Find where the given text appears and provide that cell's center as (X, Y) coordinate. 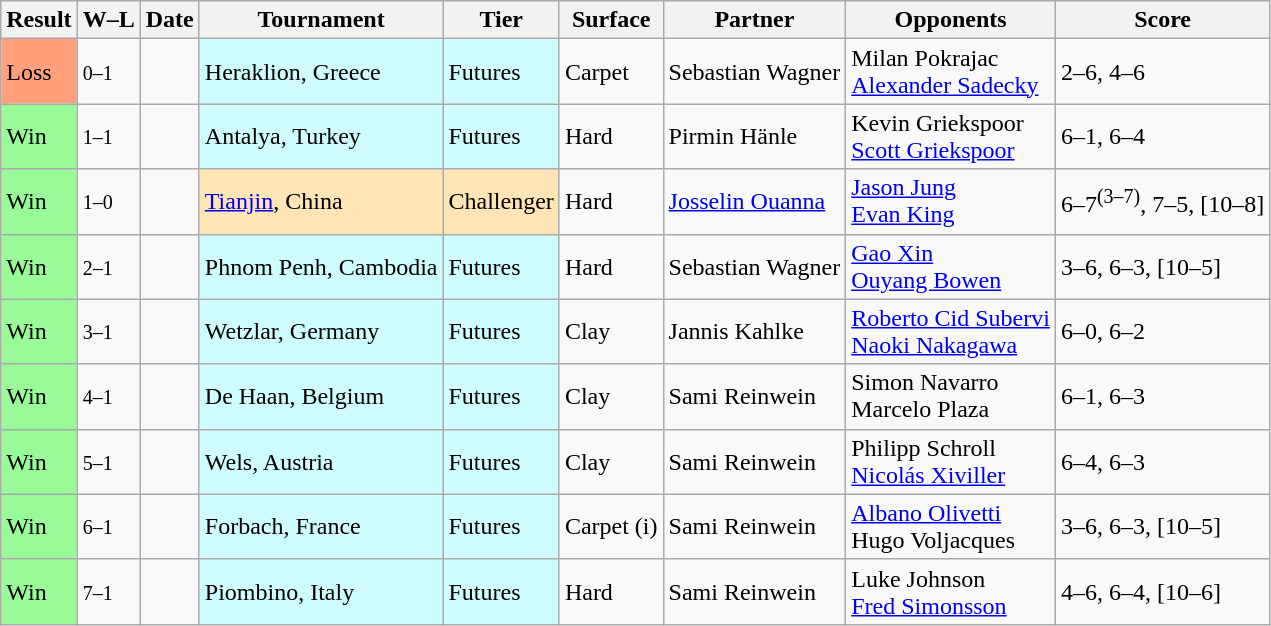
5–1 (108, 462)
Partner (754, 20)
Josselin Ouanna (754, 202)
6–0, 6–2 (1162, 332)
Albano Olivetti Hugo Voljacques (951, 526)
Carpet (611, 72)
Challenger (501, 202)
Wetzlar, Germany (321, 332)
Milan Pokrajac Alexander Sadecky (951, 72)
Pirmin Hänle (754, 136)
Simon Navarro Marcelo Plaza (951, 396)
Score (1162, 20)
Surface (611, 20)
Tianjin, China (321, 202)
Gao Xin Ouyang Bowen (951, 266)
0–1 (108, 72)
7–1 (108, 592)
6–1, 6–3 (1162, 396)
Philipp Schroll Nicolás Xiviller (951, 462)
Opponents (951, 20)
Result (39, 20)
Roberto Cid Subervi Naoki Nakagawa (951, 332)
4–6, 6–4, [10–6] (1162, 592)
Heraklion, Greece (321, 72)
Jannis Kahlke (754, 332)
Loss (39, 72)
2–1 (108, 266)
6–1, 6–4 (1162, 136)
De Haan, Belgium (321, 396)
Wels, Austria (321, 462)
Jason Jung Evan King (951, 202)
4–1 (108, 396)
2–6, 4–6 (1162, 72)
3–1 (108, 332)
1–0 (108, 202)
Tournament (321, 20)
Date (170, 20)
6–1 (108, 526)
Luke Johnson Fred Simonsson (951, 592)
W–L (108, 20)
Kevin Griekspoor Scott Griekspoor (951, 136)
Carpet (i) (611, 526)
1–1 (108, 136)
Antalya, Turkey (321, 136)
Phnom Penh, Cambodia (321, 266)
6–7(3–7), 7–5, [10–8] (1162, 202)
Piombino, Italy (321, 592)
Tier (501, 20)
6–4, 6–3 (1162, 462)
Forbach, France (321, 526)
